Determine the [x, y] coordinate at the center of the cell enclosing the given text.  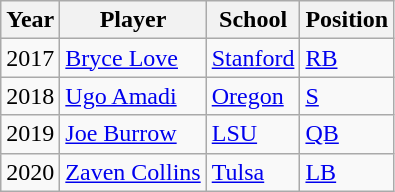
Joe Burrow [133, 134]
2018 [30, 96]
S [347, 96]
2019 [30, 134]
QB [347, 134]
Tulsa [253, 172]
Year [30, 20]
Player [133, 20]
LSU [253, 134]
2017 [30, 58]
Zaven Collins [133, 172]
Ugo Amadi [133, 96]
Oregon [253, 96]
2020 [30, 172]
Stanford [253, 58]
Position [347, 20]
LB [347, 172]
RB [347, 58]
Bryce Love [133, 58]
School [253, 20]
